For the text-containing cell, return its midpoint in (X, Y) coordinate format. 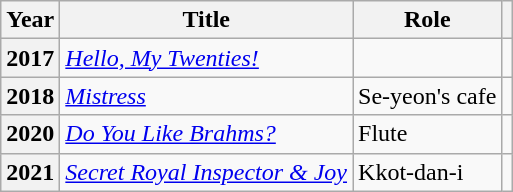
Role (428, 20)
2020 (30, 134)
Title (206, 20)
2021 (30, 172)
Secret Royal Inspector & Joy (206, 172)
Flute (428, 134)
Year (30, 20)
2018 (30, 96)
Hello, My Twenties! (206, 58)
Do You Like Brahms? (206, 134)
Kkot-dan-i (428, 172)
Se-yeon's cafe (428, 96)
2017 (30, 58)
Mistress (206, 96)
